From the cell containing the given text, extract its center point as (x, y) coordinate. 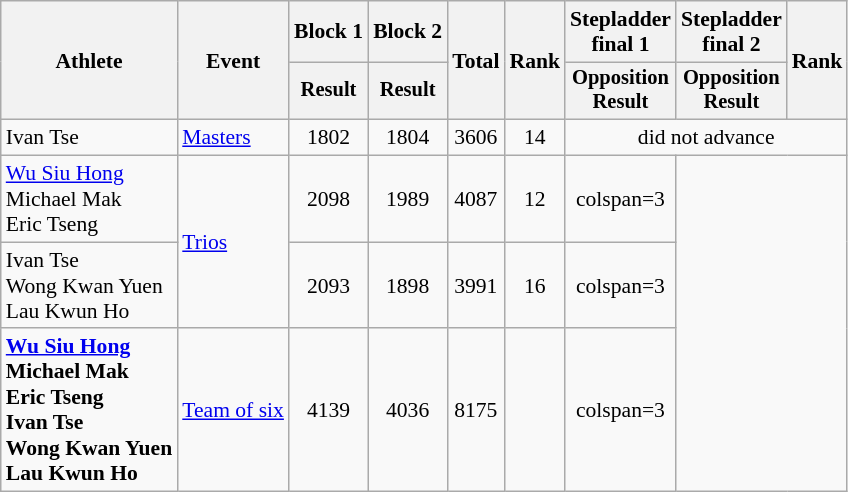
1802 (328, 138)
Athlete (89, 60)
did not advance (706, 138)
Block 2 (408, 32)
Block 1 (328, 32)
2093 (328, 286)
Event (233, 60)
3606 (476, 138)
1898 (408, 286)
4139 (328, 410)
2098 (328, 200)
Masters (233, 138)
4036 (408, 410)
Wu Siu HongMichael MakEric Tseng (89, 200)
4087 (476, 200)
8175 (476, 410)
Trios (233, 242)
Ivan Tse (89, 138)
14 (534, 138)
3991 (476, 286)
1989 (408, 200)
Stepladderfinal 2 (732, 32)
Total (476, 60)
Team of six (233, 410)
1804 (408, 138)
Stepladderfinal 1 (620, 32)
Ivan TseWong Kwan YuenLau Kwun Ho (89, 286)
Wu Siu HongMichael MakEric TsengIvan TseWong Kwan YuenLau Kwun Ho (89, 410)
12 (534, 200)
16 (534, 286)
